From the cell containing the given text, extract its center point as (x, y) coordinate. 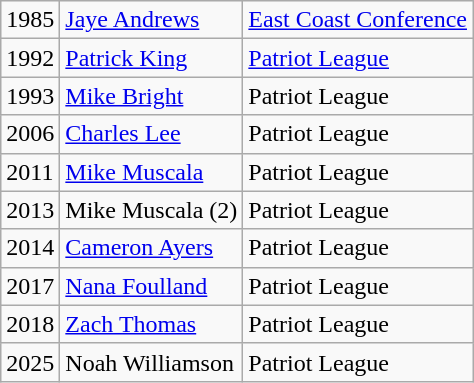
2013 (30, 210)
1985 (30, 20)
Mike Bright (152, 96)
2011 (30, 172)
1993 (30, 96)
Mike Muscala (152, 172)
2017 (30, 286)
2014 (30, 248)
2025 (30, 362)
Patrick King (152, 58)
Mike Muscala (2) (152, 210)
1992 (30, 58)
East Coast Conference (358, 20)
Jaye Andrews (152, 20)
Cameron Ayers (152, 248)
Charles Lee (152, 134)
Noah Williamson (152, 362)
2018 (30, 324)
Nana Foulland (152, 286)
2006 (30, 134)
Zach Thomas (152, 324)
